Determine the [X, Y] coordinate at the center of the cell enclosing the given text.  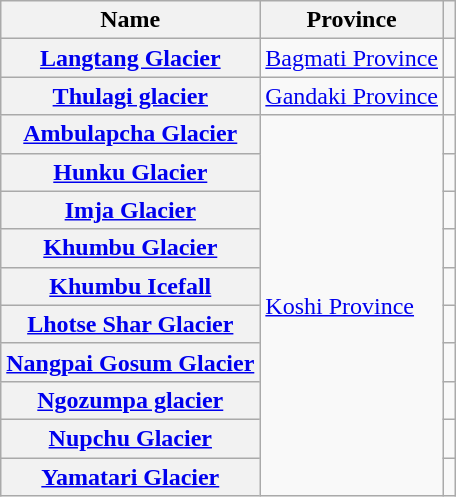
Name [130, 20]
Khumbu Glacier [130, 248]
Lhotse Shar Glacier [130, 324]
Imja Glacier [130, 210]
Yamatari Glacier [130, 477]
Koshi Province [352, 306]
Thulagi glacier [130, 96]
Ambulapcha Glacier [130, 134]
Nupchu Glacier [130, 438]
Province [352, 20]
Khumbu Icefall [130, 286]
Nangpai Gosum Glacier [130, 362]
Bagmati Province [352, 58]
Hunku Glacier [130, 172]
Ngozumpa glacier [130, 400]
Gandaki Province [352, 96]
Langtang Glacier [130, 58]
